Identify which cell holds the provided text, then report its (x, y) central coordinate. 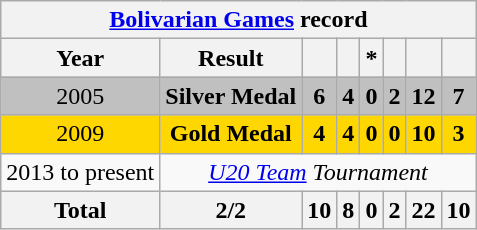
* (372, 58)
22 (424, 210)
2013 to present (80, 172)
Silver Medal (231, 96)
2005 (80, 96)
2009 (80, 134)
3 (458, 134)
Result (231, 58)
12 (424, 96)
Year (80, 58)
7 (458, 96)
U20 Team Tournament (318, 172)
6 (320, 96)
Total (80, 210)
Bolivarian Games record (238, 20)
8 (348, 210)
Gold Medal (231, 134)
2/2 (231, 210)
